Return the [x, y] coordinate for the center point of the cell that contains the specified text.  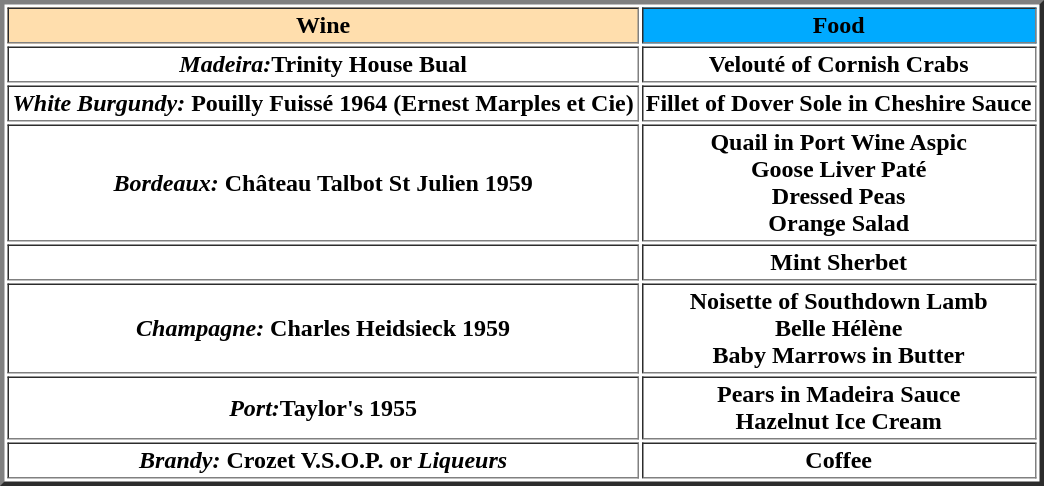
White Burgundy: Pouilly Fuissé 1964 (Ernest Marples et Cie) [323, 104]
Bordeaux: Château Talbot St Julien 1959 [323, 182]
Food [838, 26]
Wine [323, 26]
Coffee [838, 460]
Champagne: Charles Heidsieck 1959 [323, 329]
Port:Taylor's 1955 [323, 408]
Madeira:Trinity House Bual [323, 64]
Mint Sherbet [838, 262]
Pears in Madeira SauceHazelnut Ice Cream [838, 408]
Fillet of Dover Sole in Cheshire Sauce [838, 104]
Velouté of Cornish Crabs [838, 64]
Noisette of Southdown LambBelle HélèneBaby Marrows in Butter [838, 329]
Brandy: Crozet V.S.O.P. or Liqueurs [323, 460]
Quail in Port Wine AspicGoose Liver PatéDressed PeasOrange Salad [838, 182]
